Extract the (X, Y) coordinate from the center of the cell holding the provided text.  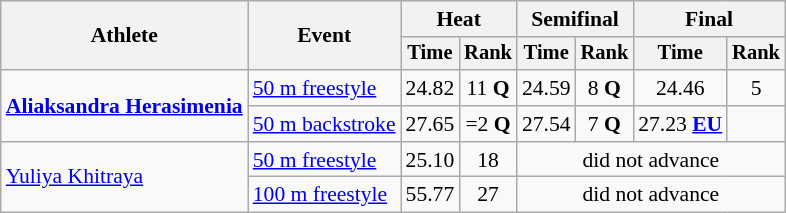
7 Q (605, 124)
Final (709, 19)
24.59 (546, 88)
5 (756, 88)
27.54 (546, 124)
27 (488, 195)
Heat (459, 19)
27.23 EU (680, 124)
50 m backstroke (324, 124)
8 Q (605, 88)
Aliaksandra Herasimenia (124, 106)
27.65 (430, 124)
Athlete (124, 36)
24.46 (680, 88)
Yuliya Khitraya (124, 178)
18 (488, 160)
Semifinal (575, 19)
100 m freestyle (324, 195)
=2 Q (488, 124)
55.77 (430, 195)
11 Q (488, 88)
Event (324, 36)
25.10 (430, 160)
24.82 (430, 88)
